Identify which cell holds the provided text, then report its (X, Y) central coordinate. 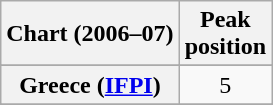
5 (225, 85)
Peakposition (225, 34)
Greece (IFPI) (90, 85)
Chart (2006–07) (90, 34)
